Output the [x, y] coordinate of the center of the cell containing the given text.  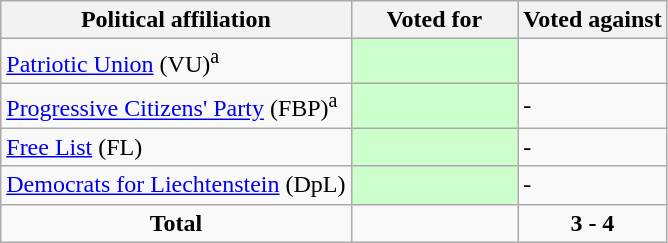
Progressive Citizens' Party (FBP)a [176, 106]
Democrats for Liechtenstein (DpL) [176, 185]
3 - 4 [593, 223]
Political affiliation [176, 20]
Total [176, 223]
Voted against [593, 20]
Patriotic Union (VU)a [176, 62]
Voted for [434, 20]
Free List (FL) [176, 147]
